From the cell containing the given text, extract its center point as (x, y) coordinate. 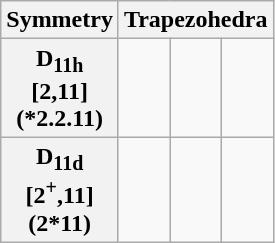
Symmetry (60, 20)
D11d[2+,11](2*11) (60, 190)
Trapezohedra (196, 20)
D11h[2,11](*2.2.11) (60, 88)
